Search for the cell housing the specified text and yield its (x, y) center coordinate. 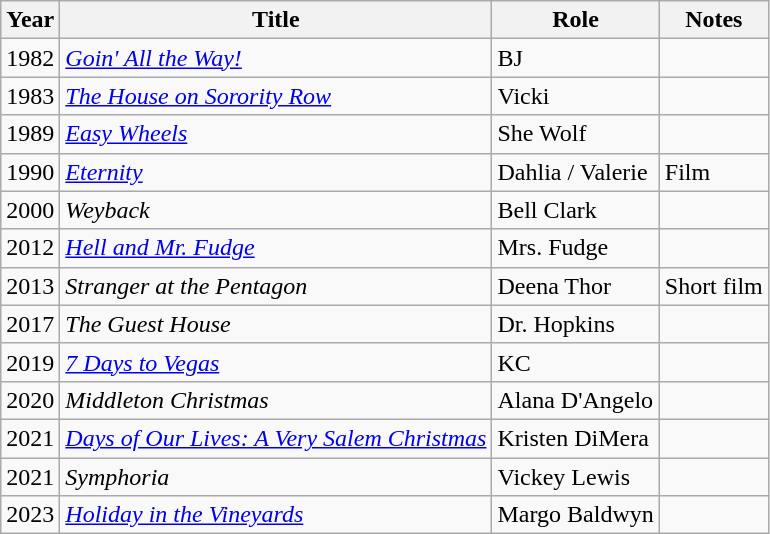
Stranger at the Pentagon (276, 286)
2023 (30, 515)
2013 (30, 286)
2012 (30, 248)
Dahlia / Valerie (576, 172)
The Guest House (276, 324)
Vickey Lewis (576, 477)
Year (30, 20)
Weyback (276, 210)
Mrs. Fudge (576, 248)
Days of Our Lives: A Very Salem Christmas (276, 438)
Eternity (276, 172)
KC (576, 362)
Goin' All the Way! (276, 58)
1982 (30, 58)
2019 (30, 362)
2017 (30, 324)
The House on Sorority Row (276, 96)
Kristen DiMera (576, 438)
1983 (30, 96)
1990 (30, 172)
Symphoria (276, 477)
2020 (30, 400)
Notes (714, 20)
Easy Wheels (276, 134)
Film (714, 172)
Holiday in the Vineyards (276, 515)
Bell Clark (576, 210)
Title (276, 20)
Alana D'Angelo (576, 400)
1989 (30, 134)
She Wolf (576, 134)
Deena Thor (576, 286)
BJ (576, 58)
Short film (714, 286)
Margo Baldwyn (576, 515)
Vicki (576, 96)
Dr. Hopkins (576, 324)
Hell and Mr. Fudge (276, 248)
Middleton Christmas (276, 400)
2000 (30, 210)
Role (576, 20)
7 Days to Vegas (276, 362)
